Return the [X, Y] coordinate for the center point of the cell that contains the specified text.  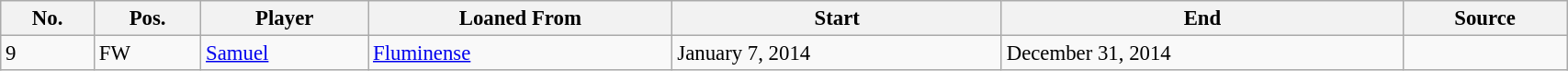
Source [1484, 18]
Fluminense [520, 53]
Start [837, 18]
FW [147, 53]
Pos. [147, 18]
Player [285, 18]
Loaned From [520, 18]
9 [48, 53]
December 31, 2014 [1201, 53]
Samuel [285, 53]
No. [48, 18]
End [1201, 18]
January 7, 2014 [837, 53]
